Return (X, Y) of the center of cell containing provided text 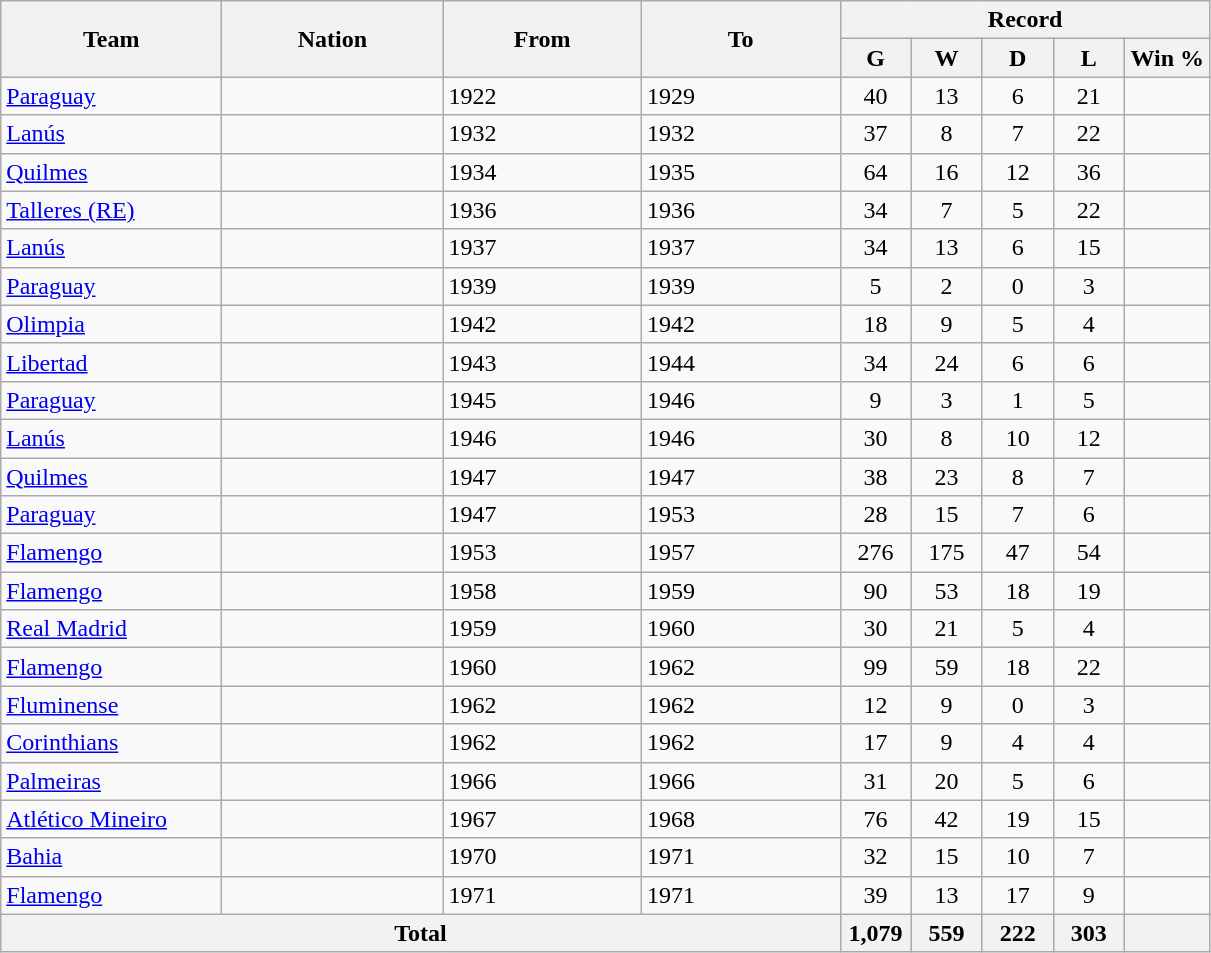
Win % (1167, 58)
1 (1018, 400)
28 (876, 515)
Olimpia (112, 324)
D (1018, 58)
1967 (542, 819)
W (946, 58)
76 (876, 819)
1970 (542, 857)
To (740, 39)
42 (946, 819)
1944 (740, 362)
G (876, 58)
40 (876, 96)
99 (876, 667)
38 (876, 477)
Real Madrid (112, 629)
24 (946, 362)
1957 (740, 553)
1943 (542, 362)
39 (876, 895)
1929 (740, 96)
1968 (740, 819)
Bahia (112, 857)
53 (946, 591)
1,079 (876, 933)
1958 (542, 591)
36 (1088, 172)
Total (420, 933)
303 (1088, 933)
175 (946, 553)
Team (112, 39)
Corinthians (112, 743)
Talleres (RE) (112, 210)
64 (876, 172)
47 (1018, 553)
Fluminense (112, 705)
32 (876, 857)
1945 (542, 400)
23 (946, 477)
16 (946, 172)
31 (876, 781)
90 (876, 591)
1934 (542, 172)
54 (1088, 553)
Libertad (112, 362)
Nation (332, 39)
Palmeiras (112, 781)
L (1088, 58)
59 (946, 667)
From (542, 39)
2 (946, 286)
20 (946, 781)
559 (946, 933)
1935 (740, 172)
Record (1025, 20)
276 (876, 553)
222 (1018, 933)
Atlético Mineiro (112, 819)
1922 (542, 96)
37 (876, 134)
